Identify which cell holds the provided text, then report its [X, Y] central coordinate. 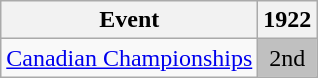
Event [130, 20]
2nd [288, 58]
1922 [288, 20]
Canadian Championships [130, 58]
